Identify which cell holds the provided text, then report its [x, y] central coordinate. 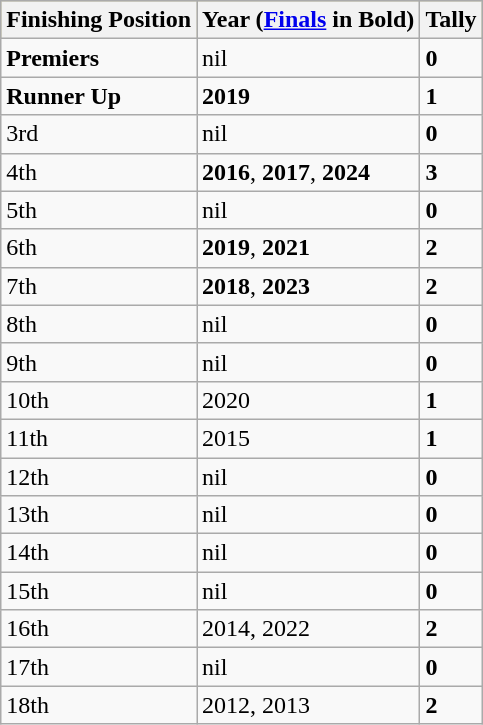
18th [99, 705]
2015 [308, 438]
17th [99, 667]
9th [99, 362]
Tally [451, 20]
2020 [308, 400]
Finishing Position [99, 20]
15th [99, 591]
Premiers [99, 58]
6th [99, 248]
16th [99, 629]
4th [99, 172]
12th [99, 477]
7th [99, 286]
2012, 2013 [308, 705]
Runner Up [99, 96]
10th [99, 400]
8th [99, 324]
2014, 2022 [308, 629]
2019 [308, 96]
14th [99, 553]
3 [451, 172]
2018, 2023 [308, 286]
13th [99, 515]
3rd [99, 134]
2019, 2021 [308, 248]
Year (Finals in Bold) [308, 20]
2016, 2017, 2024 [308, 172]
5th [99, 210]
11th [99, 438]
